Capture the cell that displays the provided text and extract its [X, Y] central coordinate. 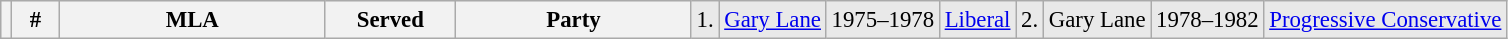
# [35, 20]
2. [1030, 20]
1975–1978 [882, 20]
Liberal [977, 20]
1978–1982 [1208, 20]
Progressive Conservative [1386, 20]
Party [574, 20]
MLA [192, 20]
1. [705, 20]
Served [390, 20]
